Output the [X, Y] coordinate of the center of the cell containing the given text.  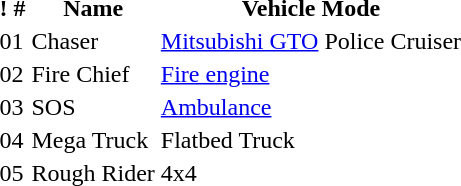
Mega Truck [93, 140]
Chaser [93, 41]
Fire Chief [93, 74]
SOS [93, 107]
